For the text-containing cell, return its midpoint in (x, y) coordinate format. 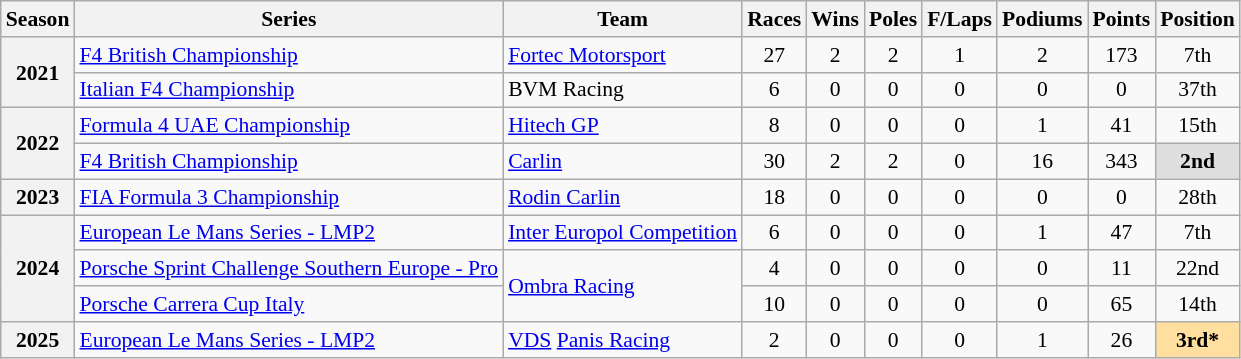
2021 (38, 72)
15th (1197, 126)
16 (1042, 162)
18 (774, 197)
47 (1122, 233)
2025 (38, 340)
11 (1122, 269)
Races (774, 19)
Series (288, 19)
Porsche Sprint Challenge Southern Europe - Pro (288, 269)
BVM Racing (622, 90)
Podiums (1042, 19)
VDS Panis Racing (622, 340)
3rd* (1197, 340)
2023 (38, 197)
27 (774, 55)
2022 (38, 144)
Rodin Carlin (622, 197)
22nd (1197, 269)
Wins (835, 19)
Fortec Motorsport (622, 55)
26 (1122, 340)
Porsche Carrera Cup Italy (288, 304)
10 (774, 304)
Position (1197, 19)
28th (1197, 197)
14th (1197, 304)
Carlin (622, 162)
FIA Formula 3 Championship (288, 197)
F/Laps (960, 19)
Hitech GP (622, 126)
2024 (38, 268)
37th (1197, 90)
Season (38, 19)
Italian F4 Championship (288, 90)
343 (1122, 162)
65 (1122, 304)
2nd (1197, 162)
Poles (893, 19)
4 (774, 269)
8 (774, 126)
173 (1122, 55)
30 (774, 162)
41 (1122, 126)
Ombra Racing (622, 286)
Points (1122, 19)
Team (622, 19)
Inter Europol Competition (622, 233)
Formula 4 UAE Championship (288, 126)
